Pinpoint the cell where the given text exists, returning its (X, Y) midpoint coordinate. 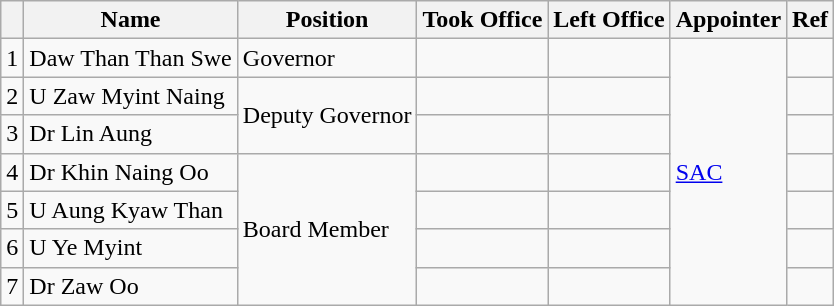
4 (12, 172)
Deputy Governor (327, 115)
Board Member (327, 229)
2 (12, 96)
Left Office (609, 20)
SAC (728, 172)
U Ye Myint (130, 248)
Governor (327, 58)
Position (327, 20)
Dr Zaw Oo (130, 286)
Name (130, 20)
U Aung Kyaw Than (130, 210)
3 (12, 134)
Appointer (728, 20)
5 (12, 210)
Dr Lin Aung (130, 134)
U Zaw Myint Naing (130, 96)
Dr Khin Naing Oo (130, 172)
Daw Than Than Swe (130, 58)
1 (12, 58)
6 (12, 248)
Ref (810, 20)
Took Office (482, 20)
7 (12, 286)
